Identify which cell holds the provided text, then report its [x, y] central coordinate. 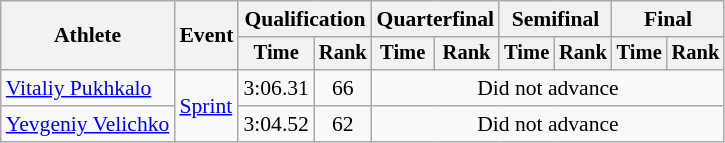
Semifinal [555, 19]
66 [343, 88]
Event [206, 36]
Qualification [304, 19]
Yevgeniy Velichko [88, 124]
Sprint [206, 106]
Final [668, 19]
Athlete [88, 36]
3:04.52 [276, 124]
3:06.31 [276, 88]
Vitaliy Pukhkalo [88, 88]
Quarterfinal [436, 19]
62 [343, 124]
